Pinpoint the cell where the given text exists, returning its [X, Y] midpoint coordinate. 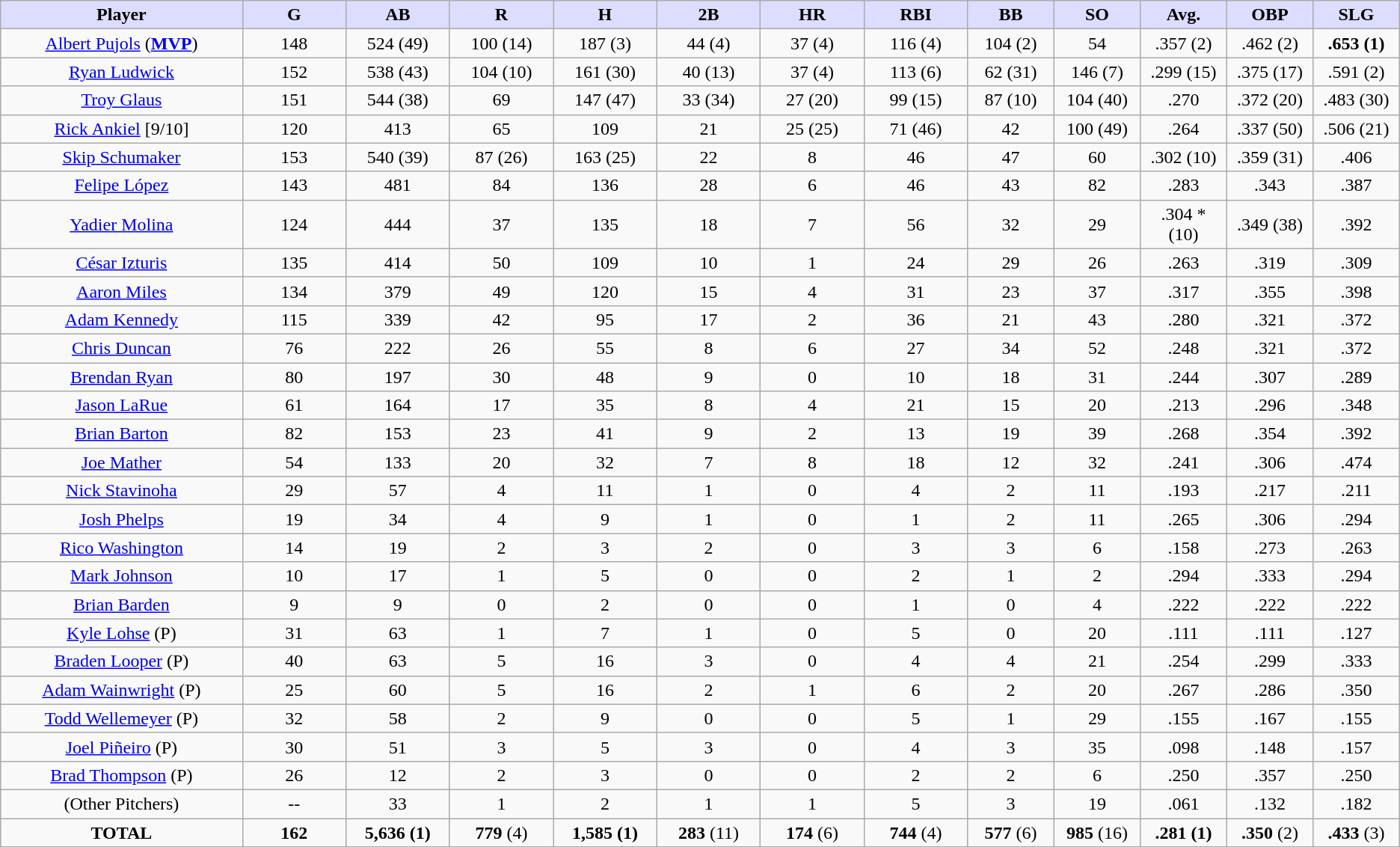
14 [295, 548]
379 [398, 291]
G [295, 15]
.098 [1183, 747]
187 (3) [606, 43]
51 [398, 747]
.241 [1183, 462]
SO [1096, 15]
.349 (38) [1270, 224]
.474 [1357, 462]
25 [295, 690]
.350 [1357, 690]
Rick Ankiel [9/10] [121, 129]
.167 [1270, 718]
.217 [1270, 491]
115 [295, 319]
.343 [1270, 186]
148 [295, 43]
.193 [1183, 491]
Player [121, 15]
.309 [1357, 263]
163 (25) [606, 157]
.354 [1270, 434]
.157 [1357, 747]
.268 [1183, 434]
5,636 (1) [398, 833]
222 [398, 348]
.355 [1270, 291]
Avg. [1183, 15]
Rico Washington [121, 548]
.273 [1270, 548]
Nick Stavinoha [121, 491]
.265 [1183, 519]
.506 (21) [1357, 129]
.387 [1357, 186]
.350 (2) [1270, 833]
R [501, 15]
57 [398, 491]
24 [915, 263]
Chris Duncan [121, 348]
OBP [1270, 15]
71 (46) [915, 129]
TOTAL [121, 833]
RBI [915, 15]
Mark Johnson [121, 576]
Brian Barden [121, 605]
577 (6) [1011, 833]
40 (13) [709, 72]
.462 (2) [1270, 43]
.267 [1183, 690]
.211 [1357, 491]
BB [1011, 15]
.299 [1270, 661]
Brian Barton [121, 434]
Troy Glaus [121, 100]
36 [915, 319]
100 (49) [1096, 129]
.296 [1270, 406]
413 [398, 129]
.289 [1357, 376]
.357 (2) [1183, 43]
27 (20) [812, 100]
Felipe López [121, 186]
33 [398, 804]
22 [709, 157]
100 (14) [501, 43]
César Izturis [121, 263]
SLG [1357, 15]
Skip Schumaker [121, 157]
80 [295, 376]
.348 [1357, 406]
124 [295, 224]
13 [915, 434]
744 (4) [915, 833]
152 [295, 72]
.270 [1183, 100]
.302 (10) [1183, 157]
481 [398, 186]
47 [1011, 157]
143 [295, 186]
.299 (15) [1183, 72]
Todd Wellemeyer (P) [121, 718]
.244 [1183, 376]
146 (7) [1096, 72]
.283 [1183, 186]
84 [501, 186]
H [606, 15]
.483 (30) [1357, 100]
.182 [1357, 804]
147 (47) [606, 100]
99 (15) [915, 100]
779 (4) [501, 833]
538 (43) [398, 72]
49 [501, 291]
Ryan Ludwick [121, 72]
52 [1096, 348]
.591 (2) [1357, 72]
283 (11) [709, 833]
56 [915, 224]
Josh Phelps [121, 519]
65 [501, 129]
62 (31) [1011, 72]
1,585 (1) [606, 833]
AB [398, 15]
61 [295, 406]
985 (16) [1096, 833]
104 (2) [1011, 43]
.375 (17) [1270, 72]
.213 [1183, 406]
134 [295, 291]
69 [501, 100]
.061 [1183, 804]
.158 [1183, 548]
.127 [1357, 633]
25 (25) [812, 129]
133 [398, 462]
.337 (50) [1270, 129]
.264 [1183, 129]
87 (26) [501, 157]
Jason LaRue [121, 406]
87 (10) [1011, 100]
544 (38) [398, 100]
.433 (3) [1357, 833]
Yadier Molina [121, 224]
162 [295, 833]
58 [398, 718]
.286 [1270, 690]
55 [606, 348]
.406 [1357, 157]
Brendan Ryan [121, 376]
28 [709, 186]
.148 [1270, 747]
(Other Pitchers) [121, 804]
161 (30) [606, 72]
27 [915, 348]
113 (6) [915, 72]
44 (4) [709, 43]
164 [398, 406]
524 (49) [398, 43]
2B [709, 15]
Joel Piñeiro (P) [121, 747]
339 [398, 319]
76 [295, 348]
444 [398, 224]
48 [606, 376]
Adam Wainwright (P) [121, 690]
Aaron Miles [121, 291]
.280 [1183, 319]
.254 [1183, 661]
.281 (1) [1183, 833]
.653 (1) [1357, 43]
414 [398, 263]
95 [606, 319]
136 [606, 186]
.372 (20) [1270, 100]
.304 * (10) [1183, 224]
Kyle Lohse (P) [121, 633]
.357 [1270, 775]
.398 [1357, 291]
Joe Mather [121, 462]
.319 [1270, 263]
.359 (31) [1270, 157]
104 (10) [501, 72]
Brad Thompson (P) [121, 775]
197 [398, 376]
Albert Pujols (MVP) [121, 43]
Braden Looper (P) [121, 661]
40 [295, 661]
HR [812, 15]
39 [1096, 434]
.248 [1183, 348]
Adam Kennedy [121, 319]
.132 [1270, 804]
33 (34) [709, 100]
-- [295, 804]
540 (39) [398, 157]
.307 [1270, 376]
104 (40) [1096, 100]
116 (4) [915, 43]
50 [501, 263]
151 [295, 100]
.317 [1183, 291]
174 (6) [812, 833]
41 [606, 434]
